Return (X, Y) of the center of cell containing provided text 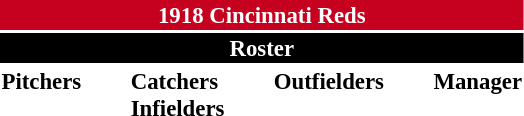
1918 Cincinnati Reds (262, 15)
Roster (262, 48)
